Extract the (x, y) coordinate from the center of the cell holding the provided text.  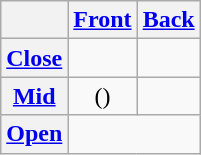
Close (34, 58)
Open (34, 134)
Front (102, 20)
() (102, 96)
Mid (34, 96)
Back (168, 20)
